Identify which cell holds the provided text, then report its (X, Y) central coordinate. 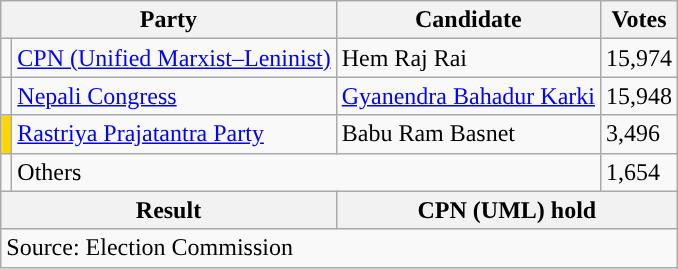
Babu Ram Basnet (468, 134)
Others (306, 172)
Votes (638, 20)
15,948 (638, 96)
1,654 (638, 172)
CPN (Unified Marxist–Leninist) (174, 58)
Result (168, 210)
Party (168, 20)
CPN (UML) hold (506, 210)
Hem Raj Rai (468, 58)
Source: Election Commission (340, 248)
Candidate (468, 20)
Gyanendra Bahadur Karki (468, 96)
15,974 (638, 58)
3,496 (638, 134)
Rastriya Prajatantra Party (174, 134)
Nepali Congress (174, 96)
